Search for the cell housing the specified text and yield its [x, y] center coordinate. 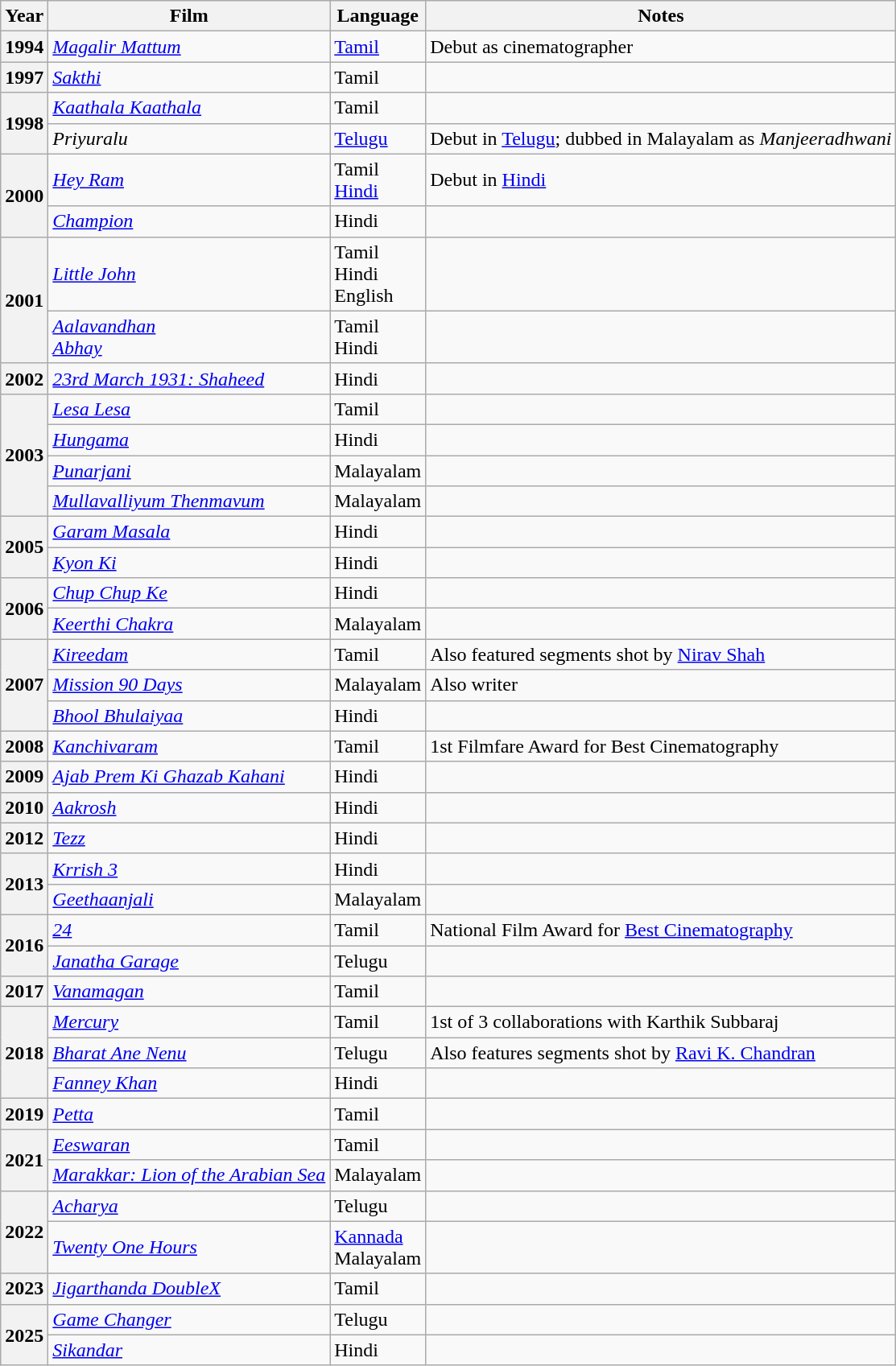
Bhool Bhulaiyaa [189, 716]
Hey Ram [189, 180]
Also writer [661, 685]
2013 [24, 884]
Game Changer [189, 1319]
Kyon Ki [189, 563]
Sikandar [189, 1350]
Lesa Lesa [189, 409]
2008 [24, 746]
Punarjani [189, 471]
Also featured segments shot by Nirav Shah [661, 654]
Kaathala Kaathala [189, 108]
Priyuralu [189, 138]
2002 [24, 378]
TamilHindiEnglish [378, 274]
Sakthi [189, 77]
Fanney Khan [189, 1083]
Film [189, 16]
2017 [24, 992]
Marakkar: Lion of the Arabian Sea [189, 1175]
Bharat Ane Nenu [189, 1053]
AalavandhanAbhay [189, 336]
Twenty One Hours [189, 1248]
Magalir Mattum [189, 47]
Debut in Telugu; dubbed in Malayalam as Manjeeradhwani [661, 138]
Petta [189, 1114]
Champion [189, 221]
Krrish 3 [189, 869]
23rd March 1931: Shaheed [189, 378]
Debut in Hindi [661, 180]
24 [189, 930]
2006 [24, 609]
Keerthi Chakra [189, 624]
KannadaMalayalam [378, 1248]
Ajab Prem Ki Ghazab Kahani [189, 777]
2003 [24, 455]
Vanamagan [189, 992]
Janatha Garage [189, 960]
Mullavalliyum Thenmavum [189, 501]
Notes [661, 16]
Little John [189, 274]
Kireedam [189, 654]
Garam Masala [189, 532]
Year [24, 16]
Also features segments shot by Ravi K. Chandran [661, 1053]
Mission 90 Days [189, 685]
1994 [24, 47]
Debut as cinematographer [661, 47]
2001 [24, 299]
2016 [24, 945]
2018 [24, 1053]
Eeswaran [189, 1145]
1997 [24, 77]
National Film Award for Best Cinematography [661, 930]
2019 [24, 1114]
Jigarthanda DoubleX [189, 1289]
Tezz [189, 838]
Kanchivaram [189, 746]
Mercury [189, 1022]
2025 [24, 1335]
1998 [24, 123]
Hungama [189, 440]
1st Filmfare Award for Best Cinematography [661, 746]
Geethaanjali [189, 899]
Acharya [189, 1206]
2021 [24, 1160]
2000 [24, 195]
2022 [24, 1232]
1st of 3 collaborations with Karthik Subbaraj [661, 1022]
Language [378, 16]
2010 [24, 807]
2007 [24, 685]
Aakrosh [189, 807]
2009 [24, 777]
2023 [24, 1289]
2005 [24, 547]
2012 [24, 838]
Chup Chup Ke [189, 593]
